Scan for the cell matching the given text and deliver its (x, y) coordinate at center. 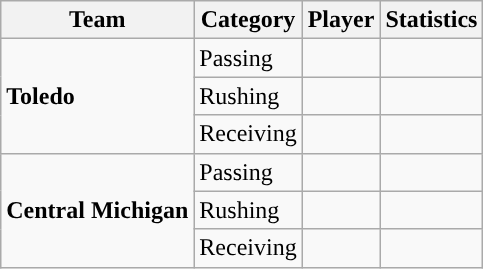
Player (341, 20)
Toledo (98, 96)
Central Michigan (98, 210)
Statistics (432, 20)
Category (248, 20)
Team (98, 20)
